Return (X, Y) of the center of cell containing provided text 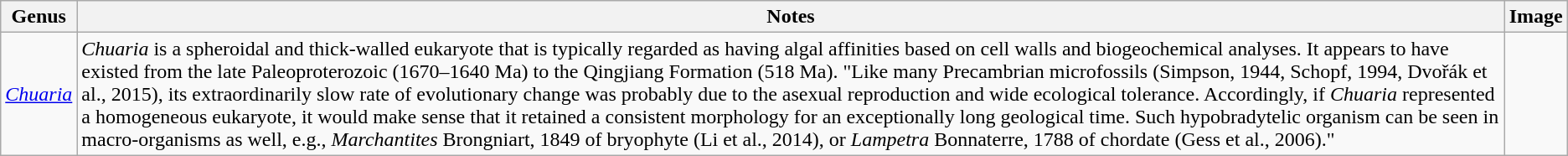
Chuaria (39, 94)
Image (1536, 17)
Genus (39, 17)
Notes (791, 17)
